Extract the [x, y] coordinate from the center of the cell holding the provided text.  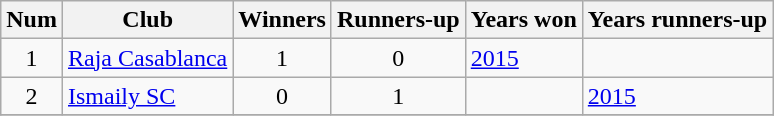
2 [32, 96]
Ismaily SC [147, 96]
Winners [282, 20]
Years runners-up [677, 20]
Raja Casablanca [147, 58]
Runners-up [398, 20]
Club [147, 20]
Num [32, 20]
Years won [524, 20]
